From the cell containing the given text, extract its center point as (x, y) coordinate. 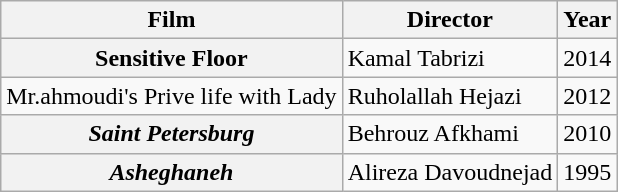
2014 (588, 58)
Film (172, 20)
Alireza Davoudnejad (450, 172)
Sensitive Floor (172, 58)
1995 (588, 172)
Mr.ahmoudi's Prive life with Lady (172, 96)
Director (450, 20)
Asheghaneh (172, 172)
Year (588, 20)
2010 (588, 134)
Kamal Tabrizi (450, 58)
Saint Petersburg (172, 134)
Ruholallah Hejazi (450, 96)
Behrouz Afkhami (450, 134)
2012 (588, 96)
